Extract the (x, y) coordinate from the center of the cell holding the provided text.  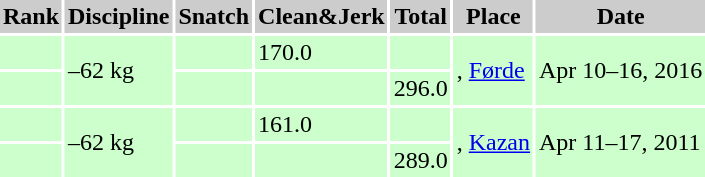
Clean&Jerk (322, 16)
296.0 (421, 88)
170.0 (322, 52)
, Kazan (494, 142)
Apr 10–16, 2016 (620, 70)
Apr 11–17, 2011 (620, 142)
Place (494, 16)
Date (620, 16)
Snatch (214, 16)
Discipline (118, 16)
, Førde (494, 70)
289.0 (421, 160)
Rank (31, 16)
Total (421, 16)
161.0 (322, 124)
